From the cell containing the given text, extract its center point as (x, y) coordinate. 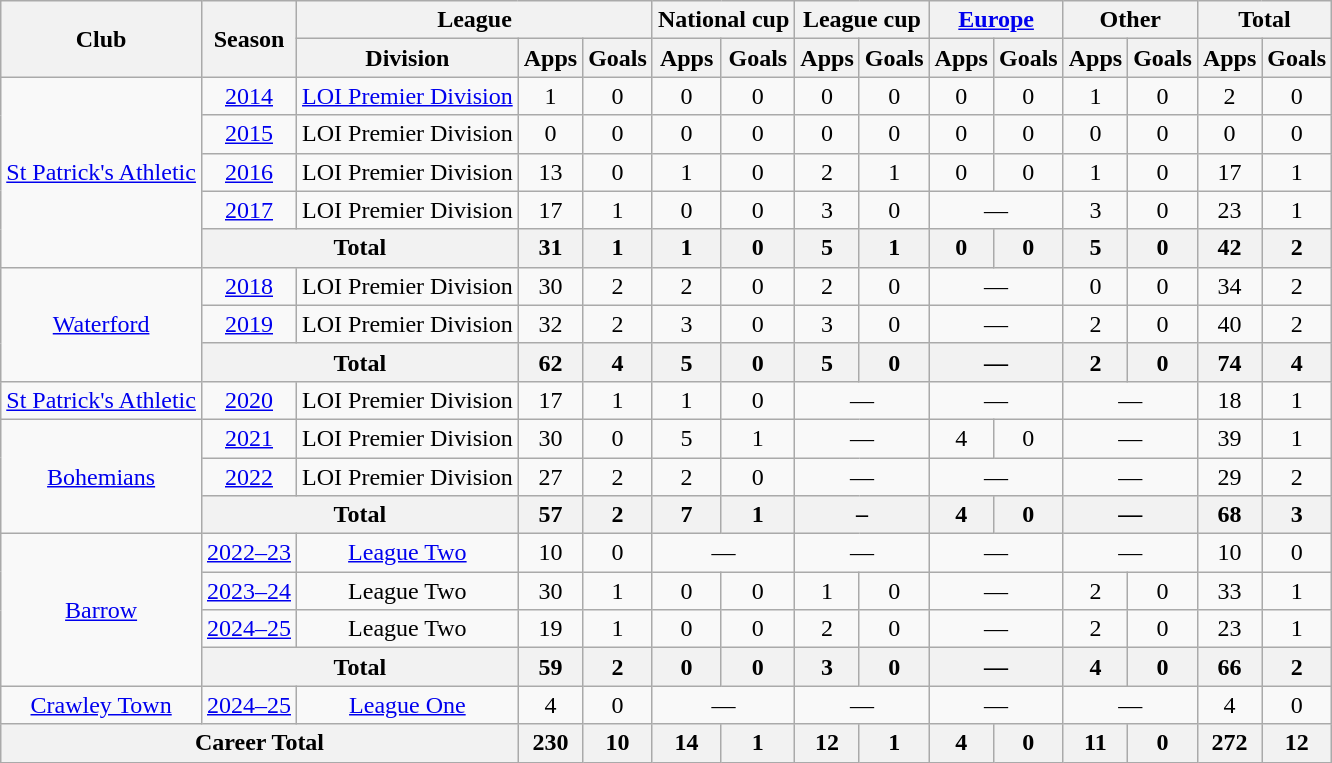
National cup (723, 20)
34 (1229, 286)
57 (550, 515)
2015 (248, 134)
27 (550, 477)
2021 (248, 438)
2016 (248, 172)
62 (550, 362)
Division (408, 58)
League cup (862, 20)
2017 (248, 210)
19 (550, 629)
59 (550, 667)
7 (686, 515)
2014 (248, 96)
2022–23 (248, 553)
13 (550, 172)
League One (408, 705)
11 (1095, 743)
74 (1229, 362)
18 (1229, 400)
2023–24 (248, 591)
Club (102, 39)
42 (1229, 248)
2019 (248, 324)
Season (248, 39)
Career Total (260, 743)
66 (1229, 667)
31 (550, 248)
39 (1229, 438)
Other (1130, 20)
33 (1229, 591)
2018 (248, 286)
2020 (248, 400)
32 (550, 324)
2022 (248, 477)
40 (1229, 324)
29 (1229, 477)
68 (1229, 515)
Waterford (102, 324)
Barrow (102, 610)
Europe (996, 20)
14 (686, 743)
– (862, 515)
230 (550, 743)
Bohemians (102, 476)
272 (1229, 743)
Crawley Town (102, 705)
League (475, 20)
